Determine the [X, Y] coordinate at the center of the cell enclosing the given text.  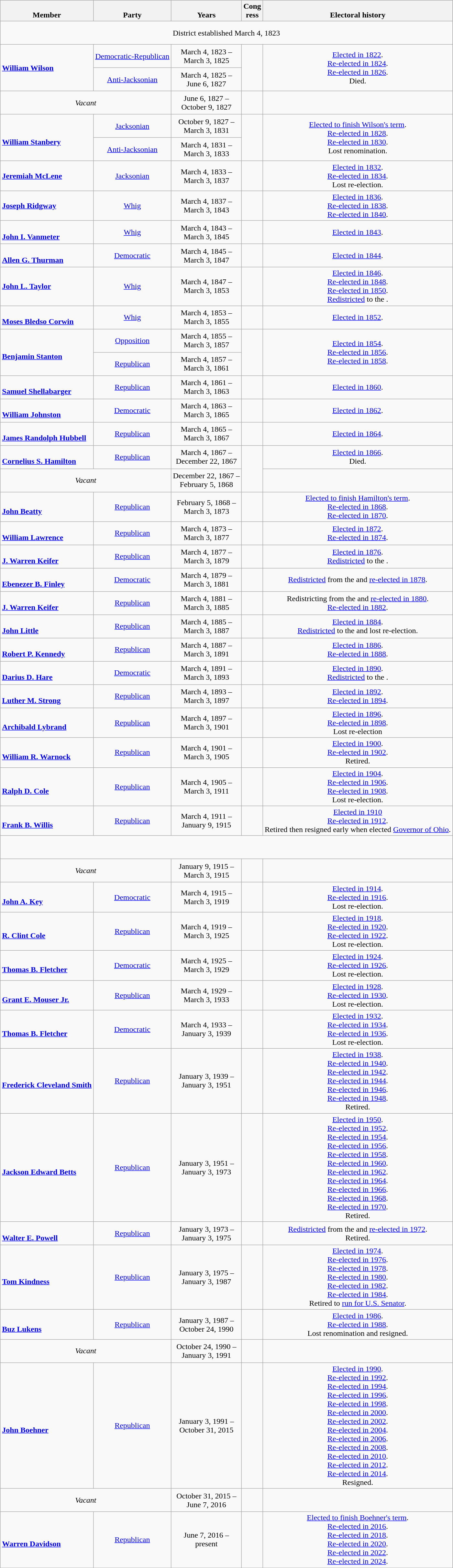
Elected in 1884.Redistricted to the and lost re-election. [358, 626]
Elected in 1938.Re-elected in 1940.Re-elected in 1942.Re-elected in 1944.Re-elected in 1946.Re-elected in 1948.Retired. [358, 1081]
James Randolph Hubbell [47, 434]
Elected in 1924.Re-elected in 1926.Lost re-election. [358, 965]
John I. Vanmeter [47, 232]
October 24, 1990 –January 3, 1991 [206, 1351]
Cornelius S. Hamilton [47, 457]
March 4, 1891 –March 3, 1893 [206, 673]
March 4, 1893 –March 3, 1897 [206, 696]
March 4, 1865 –March 3, 1867 [206, 434]
Elected in 1860. [358, 387]
Walter E. Powell [47, 1233]
Benjamin Stanton [47, 352]
Congress [252, 11]
Luther M. Strong [47, 696]
June 7, 2016 –present [206, 1540]
Elected in 1843. [358, 232]
March 4, 1925 –March 3, 1929 [206, 965]
March 4, 1837 –March 3, 1843 [206, 206]
March 4, 1847 –March 3, 1853 [206, 287]
June 6, 1827 –October 9, 1827 [206, 103]
Samuel Shellabarger [47, 387]
Ebenezer B. Finley [47, 580]
Elected in 1892.Re-elected in 1894. [358, 696]
January 3, 1973 –January 3, 1975 [206, 1233]
March 4, 1915 –March 3, 1919 [206, 897]
October 31, 2015 –June 7, 2016 [206, 1500]
March 4, 1879 –March 3, 1881 [206, 580]
January 3, 1951 –January 3, 1973 [206, 1167]
March 4, 1843 –March 3, 1845 [206, 232]
Elected to finish Wilson's term.Re-elected in 1828.Re-elected in 1830.Lost renomination. [358, 138]
March 4, 1823 –March 3, 1825 [206, 56]
Tom Kindness [47, 1277]
Elected in 1986.Re-elected in 1988.Lost renomination and resigned. [358, 1325]
William R. Warnock [47, 752]
John L. Taylor [47, 287]
December 22, 1867 –February 5, 1868 [206, 480]
Elected in 1832.Re-elected in 1834.Lost re-election. [358, 176]
John A. Key [47, 897]
Years [206, 11]
Buz Lukens [47, 1325]
Moses Bledso Corwin [47, 317]
Elected in 1896.Re-elected in 1898.Lost re-election [358, 723]
March 4, 1857 –March 3, 1861 [206, 364]
Elected in 1890.Redistricted to the . [358, 673]
Party [132, 11]
Elected in 1844. [358, 255]
February 5, 1868 –March 3, 1873 [206, 507]
Archibald Lybrand [47, 723]
Elected in 1836.Re-elected in 1838.Re-elected in 1840. [358, 206]
Elected in 1864. [358, 434]
Warren Davidson [47, 1540]
Elected in 1910Re-elected in 1912.Retired then resigned early when elected Governor of Ohio. [358, 821]
Elected in 1918.Re-elected in 1920.Re-elected in 1922.Lost re-election. [358, 931]
March 4, 1877 –March 3, 1879 [206, 557]
January 9, 1915 –March 3, 1915 [206, 871]
William Stanbery [47, 138]
Elected in 1904.Re-elected in 1906.Re-elected in 1908.Lost re-election. [358, 786]
March 4, 1833 –March 3, 1837 [206, 176]
Elected in 1846.Re-elected in 1848.Re-elected in 1850.Redistricted to the . [358, 287]
Jackson Edward Betts [47, 1167]
Elected in 1852. [358, 317]
R. Clint Cole [47, 931]
Elected in 1914.Re-elected in 1916.Lost re-election. [358, 897]
Electoral history [358, 11]
March 4, 1855 –March 3, 1857 [206, 341]
Joseph Ridgway [47, 206]
March 4, 1929 –March 3, 1933 [206, 995]
Ralph D. Cole [47, 786]
Elected in 1932.Re-elected in 1934.Re-elected in 1936.Lost re-election. [358, 1030]
Opposition [132, 341]
March 4, 1885 –March 3, 1887 [206, 626]
January 3, 1991 –October 31, 2015 [206, 1425]
Elected in 1872.Re-elected in 1874. [358, 533]
Elected in 1886.Re-elected in 1888. [358, 650]
District established March 4, 1823 [226, 33]
Elected in 1974.Re-elected in 1976.Re-elected in 1978.Re-elected in 1980.Re-elected in 1982.Re-elected in 1984.Retired to run for U.S. Senator. [358, 1277]
March 4, 1873 –March 3, 1877 [206, 533]
Elected in 1854.Re-elected in 1856.Re-elected in 1858. [358, 352]
Frank B. Willis [47, 821]
March 4, 1897 –March 3, 1901 [206, 723]
Elected in 1862. [358, 410]
October 9, 1827 –March 3, 1831 [206, 126]
Elected in 1928.Re-elected in 1930.Lost re-election. [358, 995]
January 3, 1939 –January 3, 1951 [206, 1081]
Grant E. Mouser Jr. [47, 995]
March 4, 1863 –March 3, 1865 [206, 410]
Allen G. Thurman [47, 255]
Robert P. Kennedy [47, 650]
Frederick Cleveland Smith [47, 1081]
March 4, 1867 –December 22, 1867 [206, 457]
William Lawrence [47, 533]
John Beatty [47, 507]
March 4, 1905 –March 3, 1911 [206, 786]
John Boehner [47, 1425]
John Little [47, 626]
Redistricted from the and re-elected in 1878. [358, 580]
Elected to finish Boehner's term.Re-elected in 2016.Re-elected in 2018.Re-elected in 2020.Re-elected in 2022.Re-elected in 2024. [358, 1540]
Member [47, 11]
Democratic-Republican [132, 56]
Redistricting from the and re-elected in 1880.Re-elected in 1882. [358, 603]
Redistricted from the and re-elected in 1972.Retired. [358, 1233]
Darius D. Hare [47, 673]
January 3, 1987 –October 24, 1990 [206, 1325]
March 4, 1887 –March 3, 1891 [206, 650]
Elected to finish Hamilton's term.Re-elected in 1868.Re-elected in 1870. [358, 507]
Elected in 1822.Re-elected in 1824.Re-elected in 1826.Died. [358, 68]
January 3, 1975 –January 3, 1987 [206, 1277]
Elected in 1876.Redistricted to the . [358, 557]
Jeremiah McLene [47, 176]
March 4, 1881 –March 3, 1885 [206, 603]
Elected in 1900.Re-elected in 1902.Retired. [358, 752]
William Johnston [47, 410]
March 4, 1825 –June 6, 1827 [206, 80]
March 4, 1845 –March 3, 1847 [206, 255]
March 4, 1831 –March 3, 1833 [206, 149]
March 4, 1933 –January 3, 1939 [206, 1030]
March 4, 1911 –January 9, 1915 [206, 821]
March 4, 1861 –March 3, 1863 [206, 387]
March 4, 1919 –March 3, 1925 [206, 931]
March 4, 1853 –March 3, 1855 [206, 317]
Elected in 1866.Died. [358, 457]
March 4, 1901 –March 3, 1905 [206, 752]
William Wilson [47, 68]
